Identify which cell holds the provided text, then report its (X, Y) central coordinate. 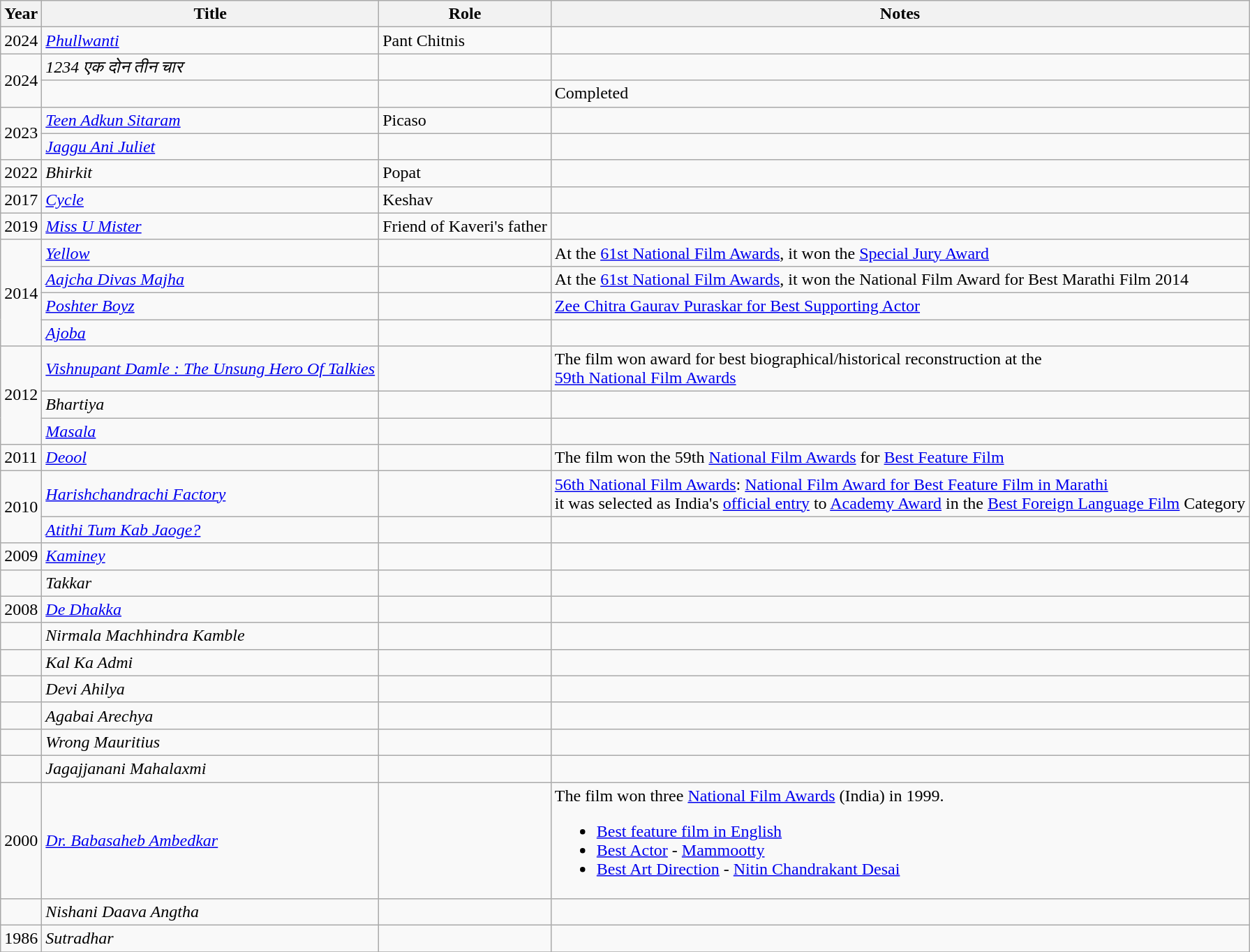
Role (465, 14)
Poshter Boyz (211, 306)
Bhartiya (211, 405)
2000 (21, 840)
2022 (21, 173)
Ajoba (211, 333)
The film won award for best biographical/historical reconstruction at the 59th National Film Awards (900, 369)
Cycle (211, 200)
Miss U Mister (211, 226)
Harishchandrachi Factory (211, 494)
Kal Ka Admi (211, 662)
Dr. Babasaheb Ambedkar (211, 840)
Takkar (211, 583)
2023 (21, 133)
1986 (21, 939)
Yellow (211, 253)
Title (211, 14)
Pant Chitnis (465, 40)
Bhirkit (211, 173)
2014 (21, 292)
Nishani Daava Angtha (211, 912)
Aajcha Divas Majha (211, 279)
Keshav (465, 200)
Jaggu Ani Juliet (211, 147)
Masala (211, 431)
1234 एक दोन तीन चार (211, 67)
Agabai Arechya (211, 715)
2017 (21, 200)
2010 (21, 507)
Popat (465, 173)
Vishnupant Damle : The Unsung Hero Of Talkies (211, 369)
2009 (21, 556)
Devi Ahilya (211, 689)
2019 (21, 226)
Picaso (465, 120)
Wrong Mauritius (211, 742)
Kaminey (211, 556)
At the 61st National Film Awards, it won the National Film Award for Best Marathi Film 2014 (900, 279)
Notes (900, 14)
The film won the 59th National Film Awards for Best Feature Film (900, 458)
Friend of Kaveri's father (465, 226)
Sutradhar (211, 939)
2008 (21, 609)
2011 (21, 458)
Teen Adkun Sitaram (211, 120)
2012 (21, 395)
Completed (900, 94)
Nirmala Machhindra Kamble (211, 636)
Deool (211, 458)
Year (21, 14)
Phullwanti (211, 40)
Atithi Tum Kab Jaoge? (211, 530)
At the 61st National Film Awards, it won the Special Jury Award (900, 253)
Zee Chitra Gaurav Puraskar for Best Supporting Actor (900, 306)
De Dhakka (211, 609)
Jagajjanani Mahalaxmi (211, 768)
